Identify which cell holds the provided text, then report its [X, Y] central coordinate. 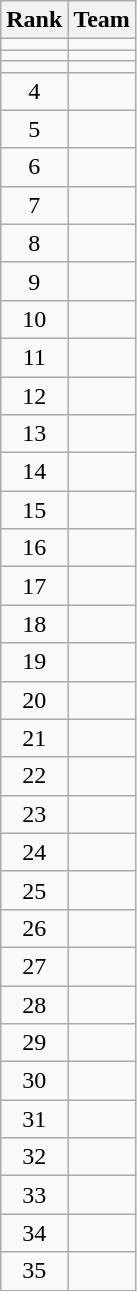
31 [34, 1119]
Team [102, 20]
27 [34, 966]
30 [34, 1081]
25 [34, 890]
34 [34, 1233]
23 [34, 814]
16 [34, 548]
12 [34, 395]
11 [34, 357]
14 [34, 472]
19 [34, 662]
18 [34, 624]
21 [34, 738]
29 [34, 1043]
20 [34, 700]
22 [34, 776]
28 [34, 1005]
5 [34, 129]
6 [34, 167]
26 [34, 928]
32 [34, 1157]
8 [34, 243]
Rank [34, 20]
10 [34, 319]
17 [34, 586]
33 [34, 1195]
35 [34, 1271]
4 [34, 91]
9 [34, 281]
7 [34, 205]
24 [34, 852]
13 [34, 434]
15 [34, 510]
